Capture the cell that displays the provided text and extract its (x, y) central coordinate. 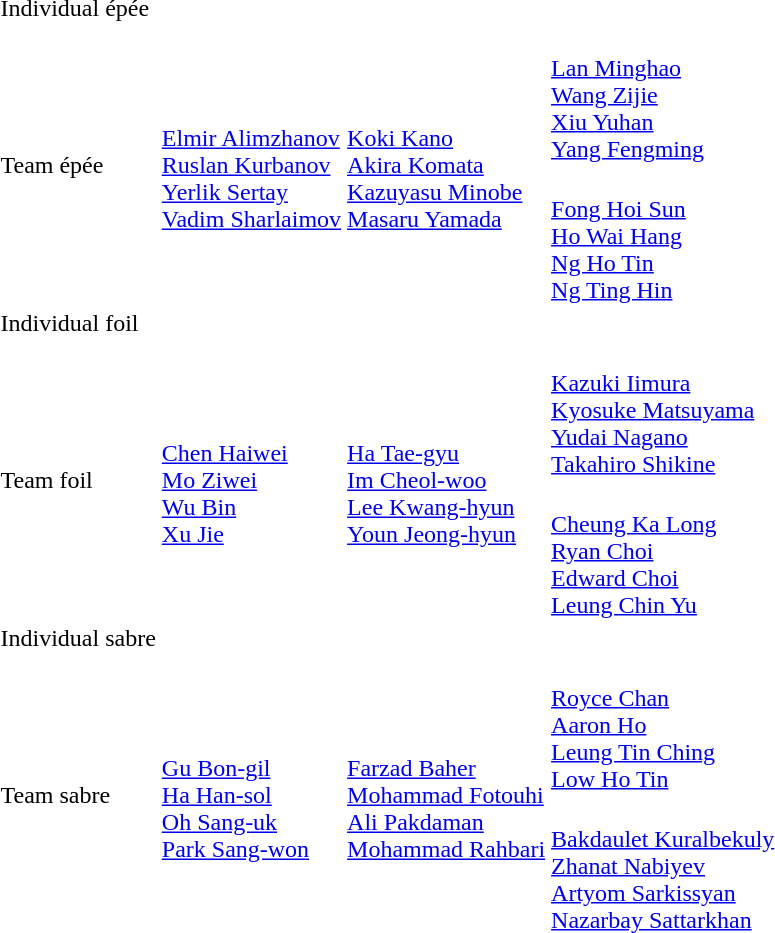
Koki KanoAkira KomataKazuyasu MinobeMasaru Yamada (446, 166)
Chen HaiweiMo ZiweiWu BinXu Jie (251, 480)
Ha Tae-gyuIm Cheol-wooLee Kwang-hyunYoun Jeong-hyun (446, 480)
Elmir AlimzhanovRuslan KurbanovYerlik SertayVadim Sharlaimov (251, 166)
